From the cell containing the given text, extract its center point as [x, y] coordinate. 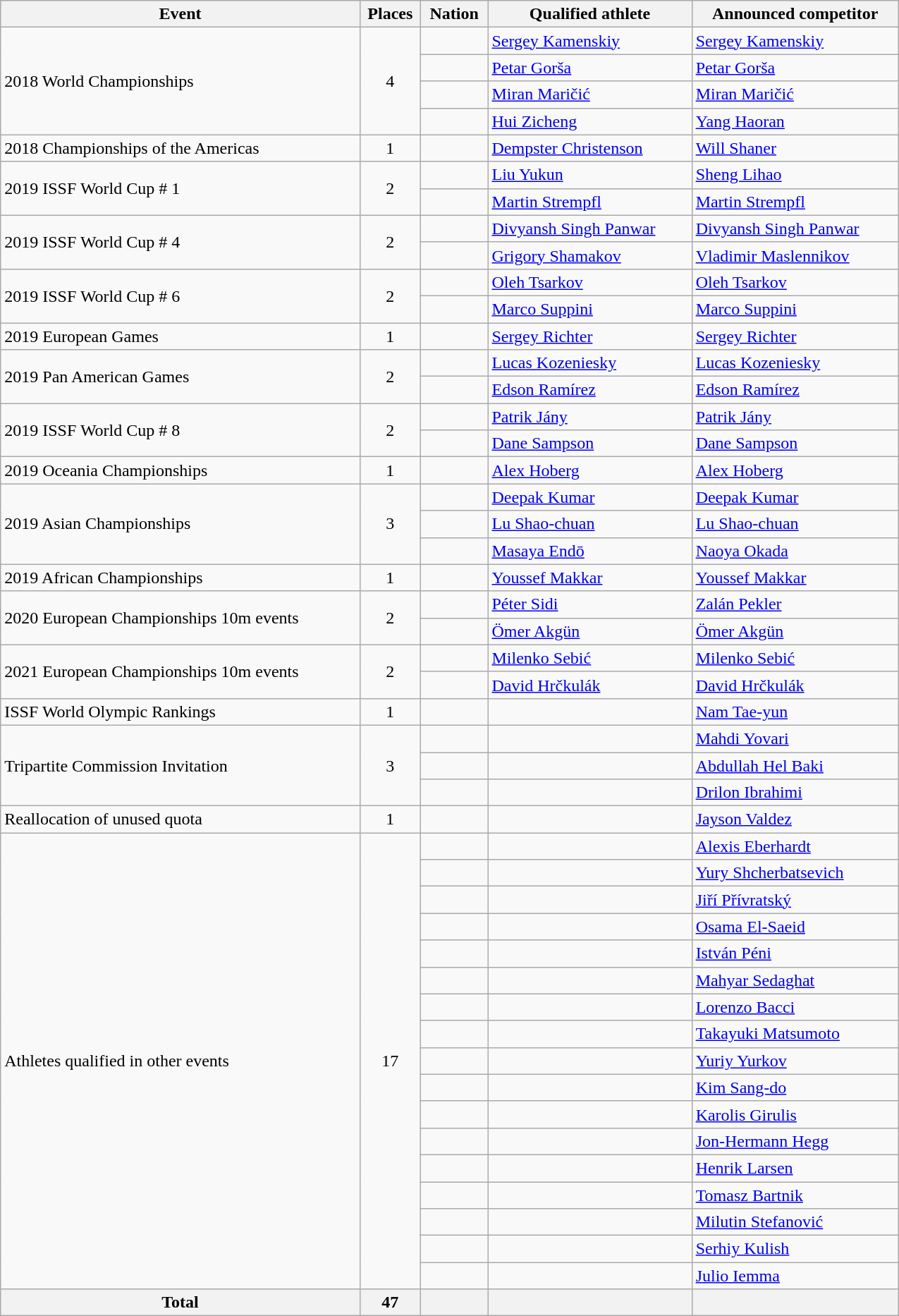
2019 ISSF World Cup # 6 [181, 296]
17 [390, 1061]
Hui Zicheng [589, 121]
2019 ISSF World Cup # 1 [181, 188]
2018 Championships of the Americas [181, 148]
Liu Yukun [589, 175]
Karolis Girulis [795, 1114]
Jayson Valdez [795, 820]
Places [390, 14]
Mahyar Sedaghat [795, 980]
Sheng Lihao [795, 175]
Alexis Eberhardt [795, 846]
Masaya Endō [589, 551]
Dempster Christenson [589, 148]
Nam Tae-yun [795, 712]
2020 European Championships 10m events [181, 618]
Milutin Stefanović [795, 1222]
Yury Shcherbatsevich [795, 873]
Grigory Shamakov [589, 255]
Will Shaner [795, 148]
Péter Sidi [589, 604]
Osama El-Saeid [795, 927]
Mahdi Yovari [795, 738]
2018 World Championships [181, 81]
2019 African Championships [181, 578]
2021 European Championships 10m events [181, 671]
Julio Iemma [795, 1276]
Announced competitor [795, 14]
2019 Pan American Games [181, 377]
2019 European Games [181, 336]
Event [181, 14]
Takayuki Matsumoto [795, 1034]
Vladimir Maslennikov [795, 255]
Lorenzo Bacci [795, 1007]
Kim Sang-do [795, 1087]
Serhiy Kulish [795, 1249]
Zalán Pekler [795, 604]
47 [390, 1303]
Total [181, 1303]
Jiří Přívratský [795, 900]
4 [390, 81]
Tripartite Commission Invitation [181, 765]
István Péni [795, 954]
Naoya Okada [795, 551]
2019 ISSF World Cup # 4 [181, 242]
Athletes qualified in other events [181, 1061]
Tomasz Bartnik [795, 1195]
Jon-Hermann Hegg [795, 1141]
2019 Oceania Championships [181, 470]
Nation [454, 14]
Yang Haoran [795, 121]
2019 ISSF World Cup # 8 [181, 430]
2019 Asian Championships [181, 524]
Abdullah Hel Baki [795, 765]
Reallocation of unused quota [181, 820]
Henrik Larsen [795, 1168]
ISSF World Olympic Rankings [181, 712]
Yuriy Yurkov [795, 1061]
Drilon Ibrahimi [795, 793]
Qualified athlete [589, 14]
